Detect which cell encompasses the target text, then output its [x, y] center coordinate. 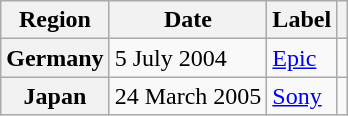
Germany [55, 58]
Sony [302, 96]
24 March 2005 [188, 96]
Epic [302, 58]
Region [55, 20]
Japan [55, 96]
Label [302, 20]
5 July 2004 [188, 58]
Date [188, 20]
